Detect which cell encompasses the target text, then output its (X, Y) center coordinate. 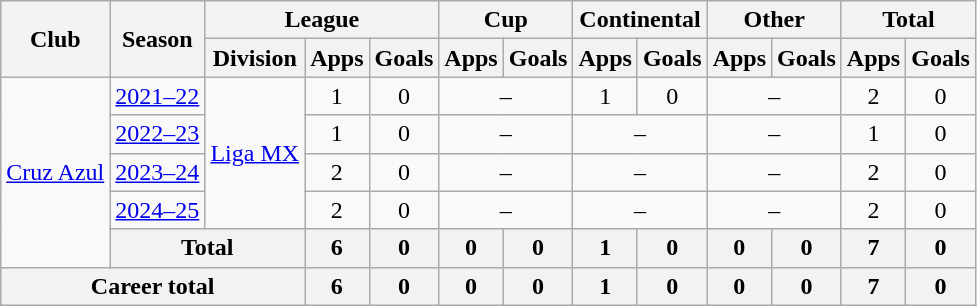
Cup (506, 20)
Other (774, 20)
Liga MX (255, 153)
2021–22 (158, 96)
2023–24 (158, 172)
2022–23 (158, 134)
Division (255, 58)
2024–25 (158, 210)
Cruz Azul (56, 172)
League (322, 20)
Career total (153, 286)
Season (158, 39)
Club (56, 39)
Continental (640, 20)
